Search for the cell housing the specified text and yield its [x, y] center coordinate. 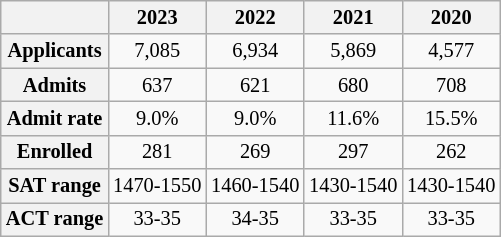
708 [451, 85]
Admits [54, 85]
5,869 [353, 51]
281 [157, 152]
15.5% [451, 119]
Enrolled [54, 152]
2023 [157, 18]
297 [353, 152]
34-35 [255, 220]
269 [255, 152]
6,934 [255, 51]
7,085 [157, 51]
637 [157, 85]
2022 [255, 18]
Admit rate [54, 119]
2020 [451, 18]
SAT range [54, 186]
Applicants [54, 51]
680 [353, 85]
2021 [353, 18]
1470-1550 [157, 186]
4,577 [451, 51]
621 [255, 85]
11.6% [353, 119]
ACT range [54, 220]
1460-1540 [255, 186]
262 [451, 152]
